Determine the [X, Y] coordinate at the center of the cell enclosing the given text.  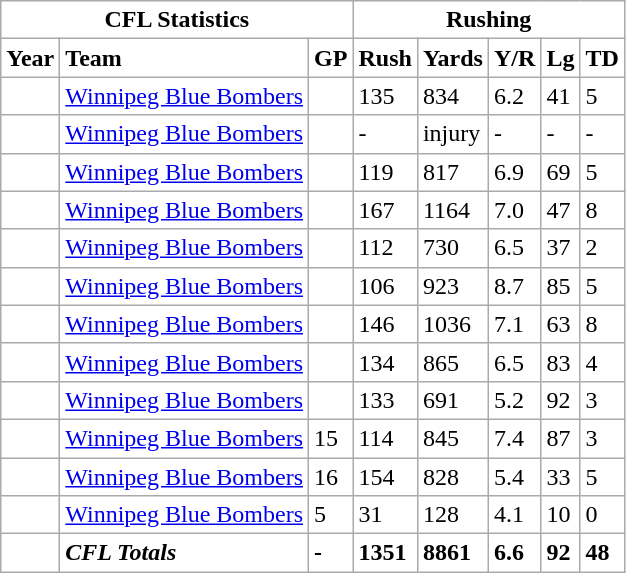
834 [452, 96]
Y/R [514, 58]
114 [385, 438]
4.1 [514, 515]
7.1 [514, 324]
85 [560, 286]
10 [560, 515]
16 [331, 477]
146 [385, 324]
2 [602, 248]
4 [602, 362]
691 [452, 400]
6.6 [514, 553]
828 [452, 477]
GP [331, 58]
128 [452, 515]
83 [560, 362]
8861 [452, 553]
119 [385, 172]
Rush [385, 58]
69 [560, 172]
135 [385, 96]
41 [560, 96]
923 [452, 286]
0 [602, 515]
6.9 [514, 172]
33 [560, 477]
47 [560, 210]
Rushing [488, 20]
865 [452, 362]
106 [385, 286]
injury [452, 134]
37 [560, 248]
CFL Statistics [177, 20]
Lg [560, 58]
730 [452, 248]
154 [385, 477]
8.7 [514, 286]
112 [385, 248]
5.4 [514, 477]
133 [385, 400]
Yards [452, 58]
6.2 [514, 96]
167 [385, 210]
87 [560, 438]
1164 [452, 210]
Year [30, 58]
5.2 [514, 400]
15 [331, 438]
48 [602, 553]
63 [560, 324]
CFL Totals [184, 553]
7.0 [514, 210]
31 [385, 515]
845 [452, 438]
1351 [385, 553]
7.4 [514, 438]
817 [452, 172]
Team [184, 58]
1036 [452, 324]
134 [385, 362]
TD [602, 58]
